Search for the cell housing the specified text and yield its [x, y] center coordinate. 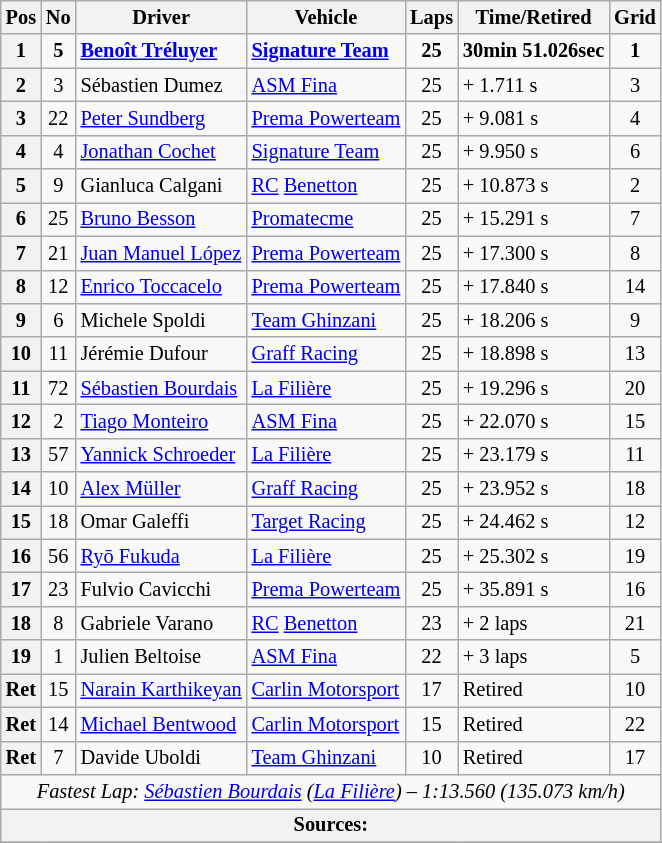
Julien Beltoise [162, 657]
Benoît Tréluyer [162, 51]
+ 24.462 s [534, 522]
+ 2 laps [534, 623]
+ 17.840 s [534, 287]
56 [58, 556]
+ 23.179 s [534, 455]
Davide Uboldi [162, 758]
Fastest Lap: Sébastien Bourdais (La Filière) – 1:13.560 (135.073 km/h) [331, 791]
Pos [21, 17]
Enrico Toccacelo [162, 287]
Narain Karthikeyan [162, 690]
Gabriele Varano [162, 623]
+ 17.300 s [534, 253]
Michael Bentwood [162, 724]
+ 15.291 s [534, 219]
30min 51.026sec [534, 51]
+ 18.898 s [534, 354]
Fulvio Cavicchi [162, 589]
Juan Manuel López [162, 253]
Yannick Schroeder [162, 455]
57 [58, 455]
Sébastien Bourdais [162, 388]
Jérémie Dufour [162, 354]
Sébastien Dumez [162, 85]
+ 23.952 s [534, 489]
Omar Galeffi [162, 522]
Time/Retired [534, 17]
+ 19.296 s [534, 388]
+ 9.950 s [534, 152]
+ 1.711 s [534, 85]
Sources: [331, 825]
Target Racing [326, 522]
Grid [635, 17]
72 [58, 388]
No [58, 17]
Vehicle [326, 17]
+ 10.873 s [534, 186]
Michele Spoldi [162, 320]
Ryō Fukuda [162, 556]
+ 22.070 s [534, 421]
+ 25.302 s [534, 556]
+ 35.891 s [534, 589]
Driver [162, 17]
Promatecme [326, 219]
Laps [432, 17]
+ 3 laps [534, 657]
+ 18.206 s [534, 320]
+ 9.081 s [534, 118]
Peter Sundberg [162, 118]
Jonathan Cochet [162, 152]
Alex Müller [162, 489]
Tiago Monteiro [162, 421]
Gianluca Calgani [162, 186]
20 [635, 388]
Bruno Besson [162, 219]
